Provide the (X, Y) coordinate of the cell's center where the given text is located.  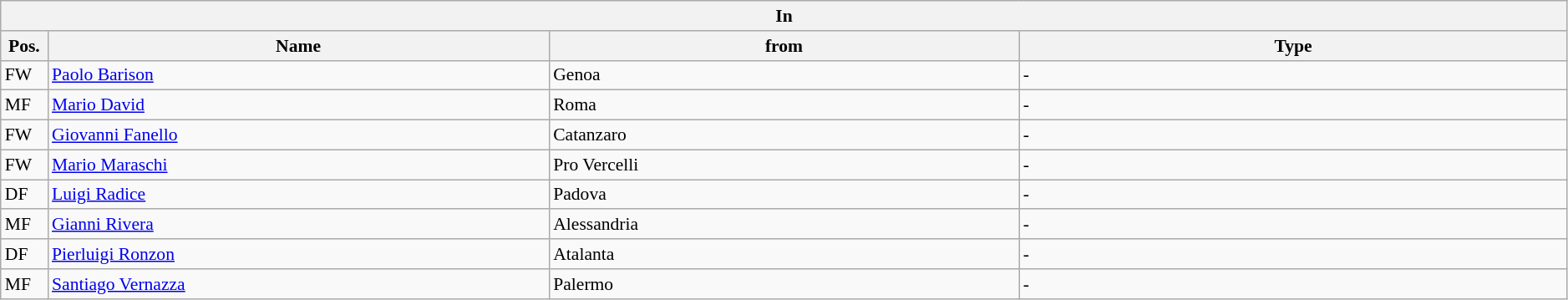
Alessandria (784, 225)
In (784, 16)
Pro Vercelli (784, 165)
Catanzaro (784, 135)
Padova (784, 195)
Giovanni Fanello (298, 135)
Mario Maraschi (298, 165)
Roma (784, 105)
Paolo Barison (298, 75)
Palermo (784, 284)
from (784, 46)
Gianni Rivera (298, 225)
Santiago Vernazza (298, 284)
Name (298, 46)
Mario David (298, 105)
Atalanta (784, 254)
Genoa (784, 75)
Luigi Radice (298, 195)
Pierluigi Ronzon (298, 254)
Pos. (24, 46)
Type (1293, 46)
